Output the [X, Y] coordinate of the center of the cell containing the given text.  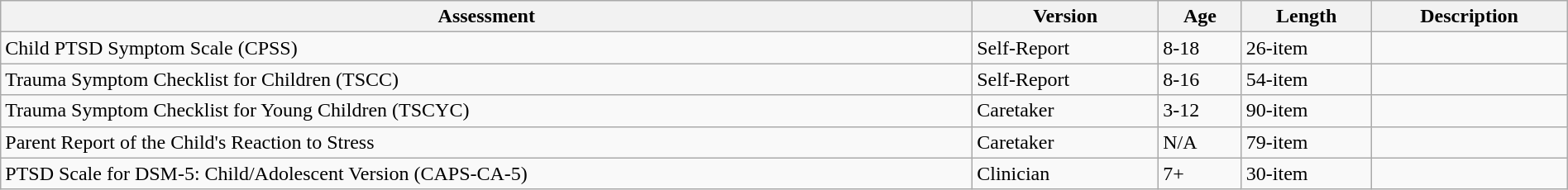
Description [1469, 17]
Parent Report of the Child's Reaction to Stress [486, 142]
Length [1307, 17]
54-item [1307, 79]
PTSD Scale for DSM-5: Child/Adolescent Version (CAPS-CA-5) [486, 173]
7+ [1201, 173]
Version [1065, 17]
Trauma Symptom Checklist for Young Children (TSCYC) [486, 111]
90-item [1307, 111]
Assessment [486, 17]
Trauma Symptom Checklist for Children (TSCC) [486, 79]
8-18 [1201, 48]
8-16 [1201, 79]
3-12 [1201, 111]
N/A [1201, 142]
Age [1201, 17]
26-item [1307, 48]
30-item [1307, 173]
Child PTSD Symptom Scale (CPSS) [486, 48]
Clinician [1065, 173]
79-item [1307, 142]
